Identify which cell holds the provided text, then report its [x, y] central coordinate. 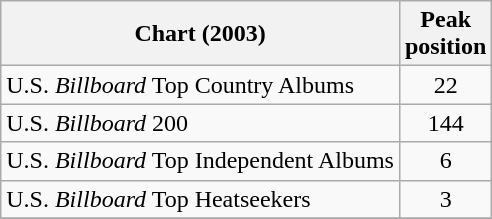
Peakposition [445, 34]
Chart (2003) [200, 34]
U.S. Billboard Top Heatseekers [200, 199]
U.S. Billboard Top Country Albums [200, 85]
3 [445, 199]
U.S. Billboard 200 [200, 123]
6 [445, 161]
144 [445, 123]
U.S. Billboard Top Independent Albums [200, 161]
22 [445, 85]
